Locate the cell with the specified text and output its (X, Y) center coordinate. 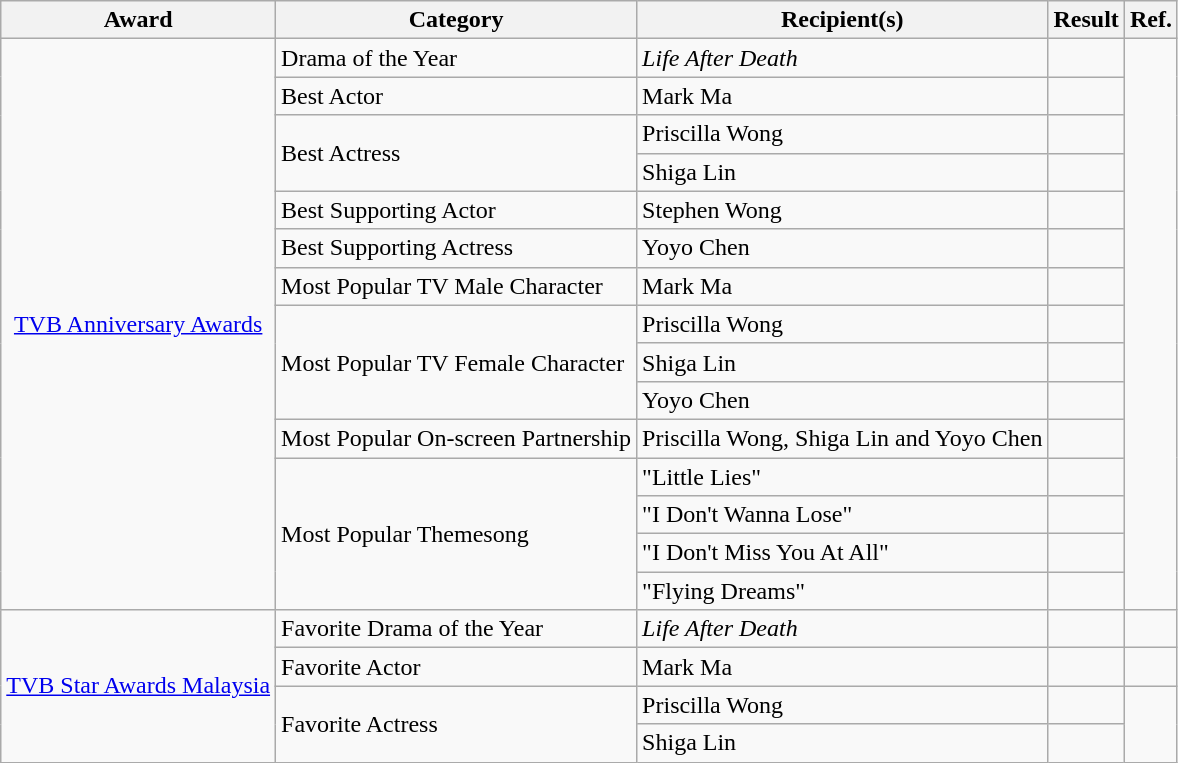
"Little Lies" (842, 477)
Most Popular On-screen Partnership (456, 438)
Best Supporting Actor (456, 210)
Most Popular TV Male Character (456, 286)
Favorite Actor (456, 667)
Award (138, 20)
Best Actor (456, 96)
Recipient(s) (842, 20)
Favorite Actress (456, 724)
TVB Anniversary Awards (138, 324)
Most Popular Themesong (456, 534)
TVB Star Awards Malaysia (138, 686)
Result (1086, 20)
"Flying Dreams" (842, 591)
Best Actress (456, 153)
Drama of the Year (456, 58)
Ref. (1150, 20)
Most Popular TV Female Character (456, 362)
Priscilla Wong, Shiga Lin and Yoyo Chen (842, 438)
"I Don't Miss You At All" (842, 553)
"I Don't Wanna Lose" (842, 515)
Favorite Drama of the Year (456, 629)
Best Supporting Actress (456, 248)
Category (456, 20)
Stephen Wong (842, 210)
